Extract the [x, y] coordinate from the center of the cell holding the provided text.  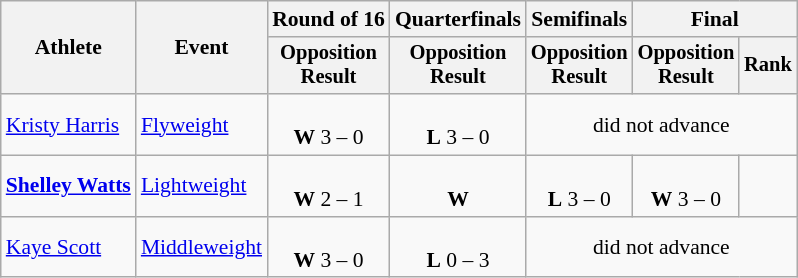
W 2 – 1 [328, 186]
Kristy Harris [68, 124]
Middleweight [202, 248]
Semifinals [580, 19]
Rank [768, 66]
W [458, 186]
Final [715, 19]
Lightweight [202, 186]
Quarterfinals [458, 19]
Flyweight [202, 124]
Kaye Scott [68, 248]
Shelley Watts [68, 186]
Event [202, 48]
Athlete [68, 48]
Round of 16 [328, 19]
L 0 – 3 [458, 248]
